Capture the cell that displays the provided text and extract its [X, Y] central coordinate. 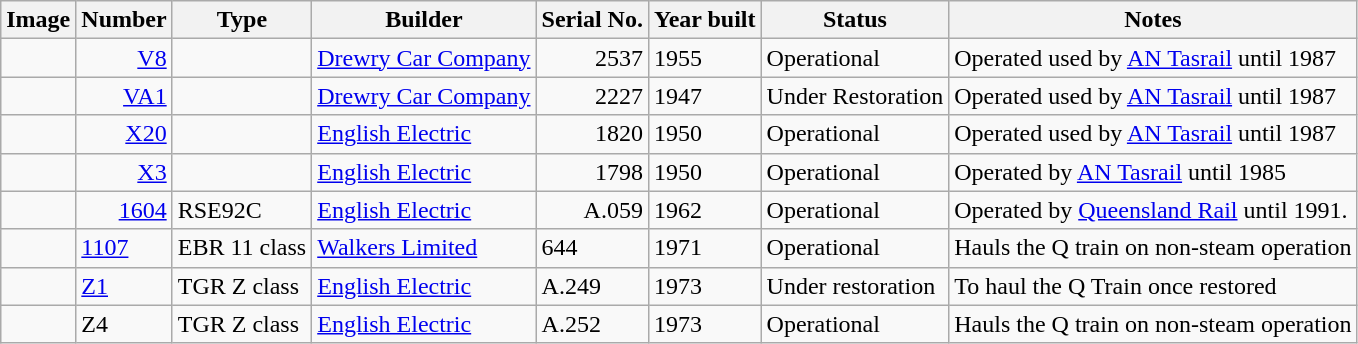
644 [592, 248]
2537 [592, 58]
A.059 [592, 210]
Z1 [124, 286]
Operated by Queensland Rail until 1991. [1153, 210]
Under Restoration [855, 96]
A.249 [592, 286]
X3 [124, 172]
X20 [124, 134]
Walkers Limited [424, 248]
Under restoration [855, 286]
1798 [592, 172]
1955 [704, 58]
Year built [704, 20]
1971 [704, 248]
1962 [704, 210]
Image [38, 20]
2227 [592, 96]
EBR 11 class [242, 248]
1604 [124, 210]
Type [242, 20]
Builder [424, 20]
RSE92C [242, 210]
Serial No. [592, 20]
A.252 [592, 324]
Number [124, 20]
Notes [1153, 20]
VA1 [124, 96]
V8 [124, 58]
To haul the Q Train once restored [1153, 286]
1107 [124, 248]
1947 [704, 96]
Z4 [124, 324]
Status [855, 20]
1820 [592, 134]
Operated by AN Tasrail until 1985 [1153, 172]
